Locate the cell with the specified text and output its [x, y] center coordinate. 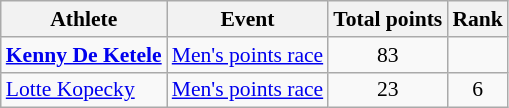
Event [248, 19]
23 [388, 90]
Rank [478, 19]
83 [388, 55]
Kenny De Ketele [84, 55]
Lotte Kopecky [84, 90]
Athlete [84, 19]
6 [478, 90]
Total points [388, 19]
